Locate the cell with the specified text and output its (X, Y) center coordinate. 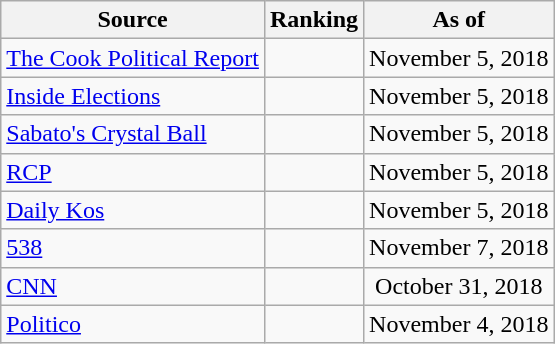
Source (133, 20)
Sabato's Crystal Ball (133, 134)
October 31, 2018 (459, 286)
Inside Elections (133, 96)
As of (459, 20)
538 (133, 248)
The Cook Political Report (133, 58)
CNN (133, 286)
November 7, 2018 (459, 248)
Ranking (314, 20)
November 4, 2018 (459, 324)
Politico (133, 324)
RCP (133, 172)
Daily Kos (133, 210)
